Extract the [x, y] coordinate from the center of the cell holding the provided text.  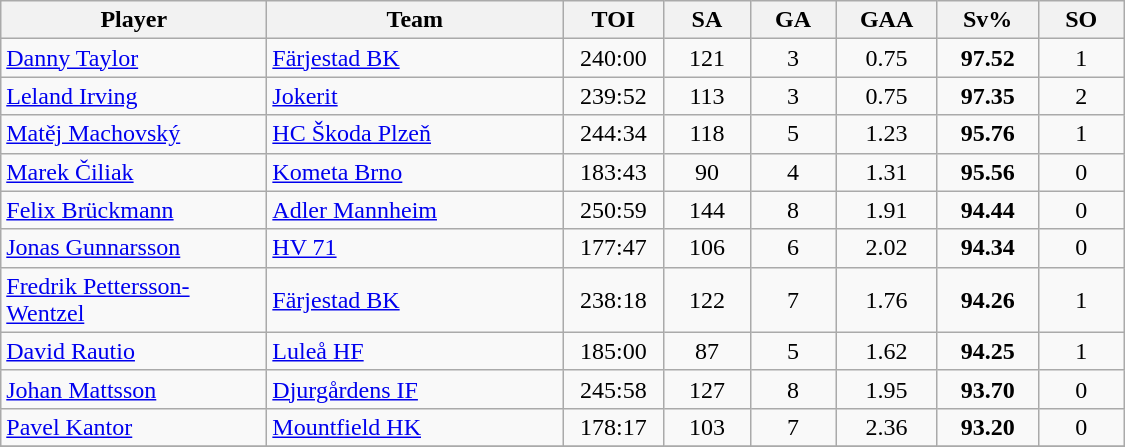
Johan Mattsson [134, 389]
94.25 [988, 351]
94.44 [988, 210]
127 [707, 389]
Jokerit [415, 96]
94.34 [988, 248]
SO [1081, 20]
144 [707, 210]
HC Škoda Plzeň [415, 134]
87 [707, 351]
Pavel Kantor [134, 427]
95.56 [988, 172]
Matěj Machovský [134, 134]
Luleå HF [415, 351]
1.91 [886, 210]
97.52 [988, 58]
238:18 [614, 300]
Adler Mannheim [415, 210]
118 [707, 134]
103 [707, 427]
93.70 [988, 389]
Fredrik Pettersson-Wentzel [134, 300]
HV 71 [415, 248]
TOI [614, 20]
244:34 [614, 134]
6 [793, 248]
106 [707, 248]
94.26 [988, 300]
Djurgårdens IF [415, 389]
1.31 [886, 172]
250:59 [614, 210]
Sv% [988, 20]
245:58 [614, 389]
1.76 [886, 300]
David Rautio [134, 351]
121 [707, 58]
97.35 [988, 96]
2 [1081, 96]
4 [793, 172]
Kometa Brno [415, 172]
239:52 [614, 96]
Player [134, 20]
122 [707, 300]
Danny Taylor [134, 58]
Felix Brückmann [134, 210]
185:00 [614, 351]
90 [707, 172]
2.02 [886, 248]
SA [707, 20]
240:00 [614, 58]
95.76 [988, 134]
GAA [886, 20]
1.95 [886, 389]
1.62 [886, 351]
Leland Irving [134, 96]
Jonas Gunnarsson [134, 248]
1.23 [886, 134]
Mountfield HK [415, 427]
Team [415, 20]
113 [707, 96]
GA [793, 20]
178:17 [614, 427]
Marek Čiliak [134, 172]
2.36 [886, 427]
177:47 [614, 248]
183:43 [614, 172]
93.20 [988, 427]
